Identify which cell holds the provided text, then report its (x, y) central coordinate. 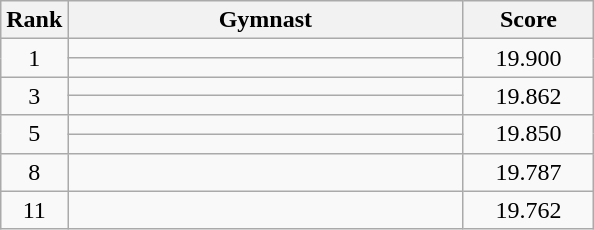
19.850 (528, 134)
3 (34, 96)
1 (34, 58)
19.787 (528, 172)
19.762 (528, 210)
Rank (34, 20)
19.900 (528, 58)
Gymnast (266, 20)
8 (34, 172)
19.862 (528, 96)
Score (528, 20)
5 (34, 134)
11 (34, 210)
